For the text-containing cell, return its midpoint in (X, Y) coordinate format. 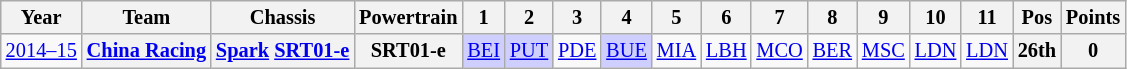
4 (626, 17)
11 (987, 17)
5 (676, 17)
2014–15 (42, 51)
MIA (676, 51)
BEI (484, 51)
Powertrain (408, 17)
10 (936, 17)
8 (832, 17)
Pos (1037, 17)
SRT01-e (408, 51)
9 (884, 17)
China Racing (146, 51)
3 (577, 17)
Chassis (282, 17)
MCO (779, 51)
LBH (726, 51)
BUE (626, 51)
Team (146, 17)
1 (484, 17)
2 (529, 17)
6 (726, 17)
Spark SRT01-e (282, 51)
Year (42, 17)
MSC (884, 51)
BER (832, 51)
7 (779, 17)
0 (1093, 51)
PUT (529, 51)
26th (1037, 51)
PDE (577, 51)
Points (1093, 17)
